Find where the given text appears and provide that cell's center as (X, Y) coordinate. 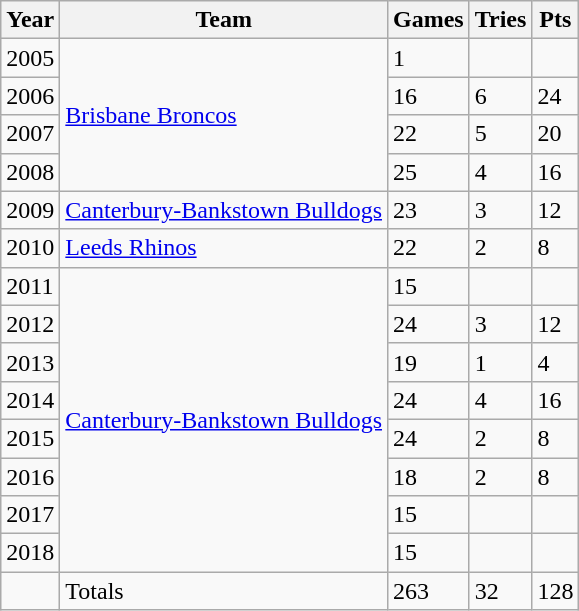
2005 (30, 58)
2017 (30, 515)
5 (500, 134)
Team (224, 20)
2012 (30, 324)
18 (429, 477)
2009 (30, 210)
128 (556, 591)
2016 (30, 477)
2013 (30, 362)
Leeds Rhinos (224, 248)
2018 (30, 553)
Games (429, 20)
Totals (224, 591)
23 (429, 210)
263 (429, 591)
Brisbane Broncos (224, 115)
6 (500, 96)
20 (556, 134)
2008 (30, 172)
2015 (30, 438)
Year (30, 20)
2011 (30, 286)
19 (429, 362)
2010 (30, 248)
25 (429, 172)
Pts (556, 20)
Tries (500, 20)
2007 (30, 134)
2014 (30, 400)
32 (500, 591)
2006 (30, 96)
